Return the (X, Y) coordinate for the center point of the cell that contains the specified text.  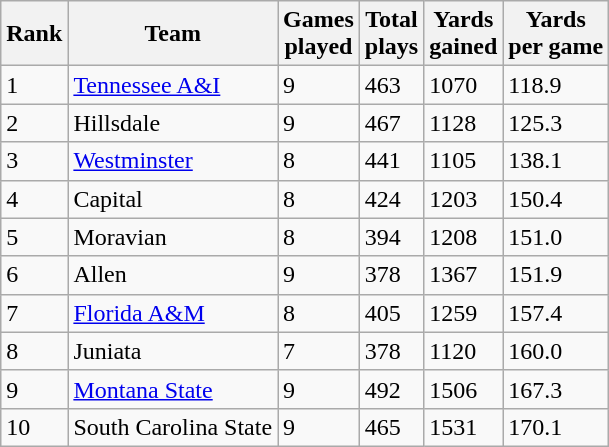
Tennessee A&I (173, 85)
151.0 (556, 237)
5 (34, 237)
Montana State (173, 389)
465 (391, 427)
157.4 (556, 313)
424 (391, 199)
1203 (464, 199)
Westminster (173, 161)
Team (173, 34)
167.3 (556, 389)
1259 (464, 313)
125.3 (556, 123)
405 (391, 313)
Hillsdale (173, 123)
118.9 (556, 85)
1 (34, 85)
Florida A&M (173, 313)
394 (391, 237)
492 (391, 389)
150.4 (556, 199)
1128 (464, 123)
151.9 (556, 275)
Moravian (173, 237)
1531 (464, 427)
6 (34, 275)
Rank (34, 34)
Gamesplayed (319, 34)
170.1 (556, 427)
Yardsgained (464, 34)
1506 (464, 389)
3 (34, 161)
2 (34, 123)
Capital (173, 199)
1208 (464, 237)
Yardsper game (556, 34)
138.1 (556, 161)
1070 (464, 85)
Juniata (173, 351)
South Carolina State (173, 427)
1120 (464, 351)
160.0 (556, 351)
1367 (464, 275)
1105 (464, 161)
Totalplays (391, 34)
Allen (173, 275)
10 (34, 427)
467 (391, 123)
4 (34, 199)
463 (391, 85)
441 (391, 161)
